Output the [X, Y] coordinate of the center of the cell containing the given text.  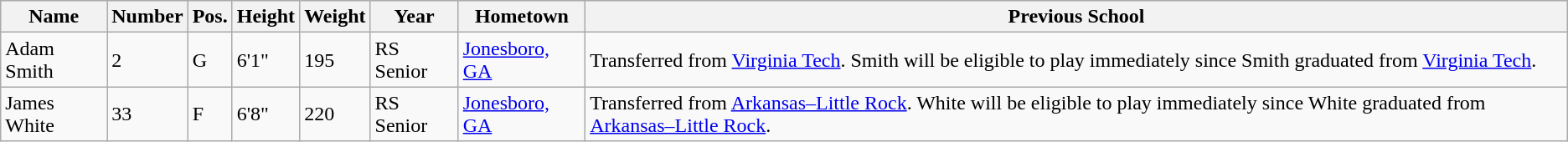
220 [335, 114]
Transferred from Arkansas–Little Rock. White will be eligible to play immediately since White graduated from Arkansas–Little Rock. [1077, 114]
G [209, 60]
6'8" [266, 114]
Weight [335, 17]
Number [147, 17]
Previous School [1077, 17]
Name [54, 17]
Pos. [209, 17]
F [209, 114]
33 [147, 114]
Height [266, 17]
Hometown [522, 17]
Year [414, 17]
Adam Smith [54, 60]
195 [335, 60]
Transferred from Virginia Tech. Smith will be eligible to play immediately since Smith graduated from Virginia Tech. [1077, 60]
2 [147, 60]
James White [54, 114]
6'1" [266, 60]
